Output the [x, y] coordinate of the center of the cell containing the given text.  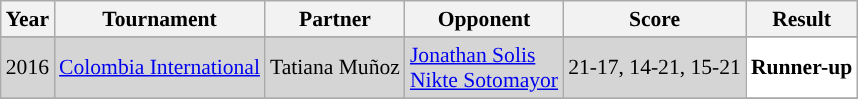
Runner-up [802, 68]
Colombia International [160, 68]
Jonathan Solis Nikte Sotomayor [484, 68]
Opponent [484, 19]
Tournament [160, 19]
Year [28, 19]
2016 [28, 68]
Score [654, 19]
Tatiana Muñoz [335, 68]
21-17, 14-21, 15-21 [654, 68]
Result [802, 19]
Partner [335, 19]
